Return the (X, Y) coordinate for the center point of the cell that contains the specified text.  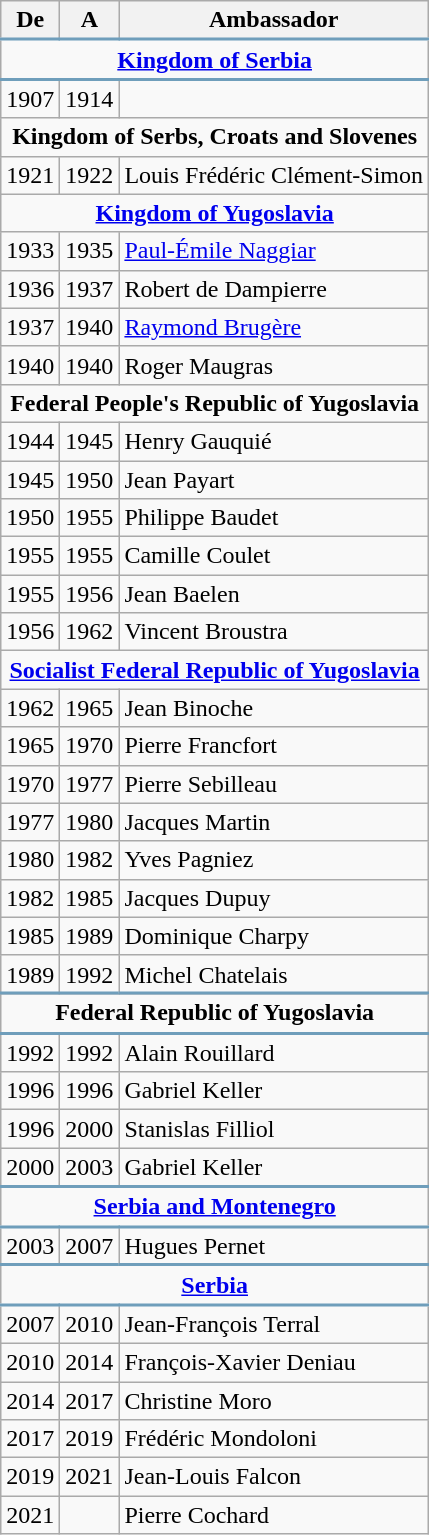
Vincent Broustra (274, 632)
De (30, 20)
1922 (90, 175)
Federal Republic of Yugoslavia (215, 1013)
1914 (90, 98)
Hugues Pernet (274, 1246)
Frédéric Mondoloni (274, 1439)
Pierre Sebilleau (274, 784)
François-Xavier Deniau (274, 1362)
Philippe Baudet (274, 518)
Federal People's Republic of Yugoslavia (215, 403)
Michel Chatelais (274, 974)
Jacques Dupuy (274, 898)
Jean-Louis Falcon (274, 1477)
Kingdom of Yugoslavia (215, 213)
Alain Rouillard (274, 1052)
Stanislas Filliol (274, 1129)
1936 (30, 289)
Paul-Émile Naggiar (274, 251)
Ambassador (274, 20)
1944 (30, 441)
Kingdom of Serbia (215, 60)
1933 (30, 251)
Christine Moro (274, 1401)
Dominique Charpy (274, 936)
Roger Maugras (274, 365)
Henry Gauquié (274, 441)
1935 (90, 251)
Pierre Cochard (274, 1515)
Camille Coulet (274, 556)
Socialist Federal Republic of Yugoslavia (215, 670)
Pierre Francfort (274, 746)
A (90, 20)
Jean Baelen (274, 594)
Raymond Brugère (274, 327)
Robert de Dampierre (274, 289)
1921 (30, 175)
Jean-François Terral (274, 1324)
1907 (30, 98)
Serbia (215, 1285)
Kingdom of Serbs, Croats and Slovenes (215, 137)
Jean Payart (274, 479)
Serbia and Montenegro (215, 1207)
Louis Frédéric Clément-Simon (274, 175)
Jacques Martin (274, 822)
Yves Pagniez (274, 860)
Jean Binoche (274, 708)
